Output the [X, Y] coordinate of the center of the cell containing the given text.  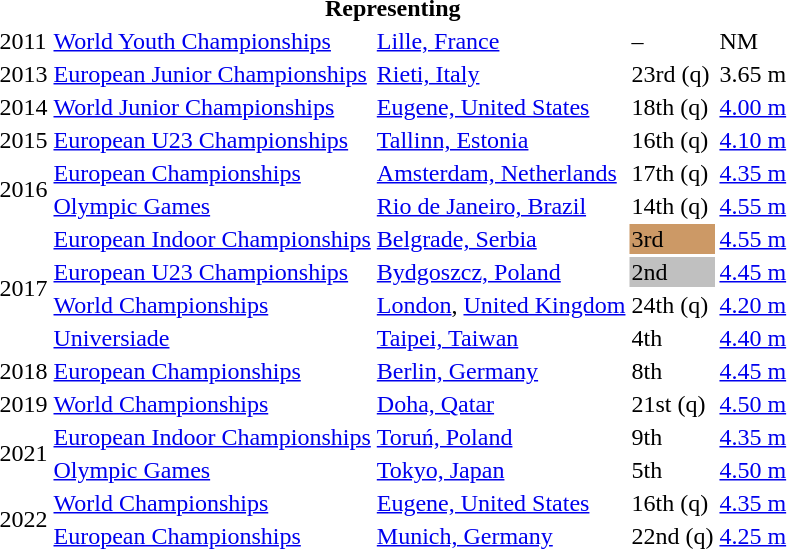
3rd [672, 239]
Amsterdam, Netherlands [501, 173]
Tallinn, Estonia [501, 140]
Bydgoszcz, Poland [501, 272]
23rd (q) [672, 74]
Tokyo, Japan [501, 470]
14th (q) [672, 206]
4th [672, 338]
2nd [672, 272]
Lille, France [501, 41]
21st (q) [672, 404]
24th (q) [672, 305]
Berlin, Germany [501, 371]
Universiade [212, 338]
European Junior Championships [212, 74]
Rio de Janeiro, Brazil [501, 206]
– [672, 41]
8th [672, 371]
Belgrade, Serbia [501, 239]
Doha, Qatar [501, 404]
Rieti, Italy [501, 74]
Toruń, Poland [501, 437]
World Youth Championships [212, 41]
17th (q) [672, 173]
World Junior Championships [212, 107]
Taipei, Taiwan [501, 338]
9th [672, 437]
5th [672, 470]
London, United Kingdom [501, 305]
18th (q) [672, 107]
